Output the [x, y] coordinate of the center of the cell containing the given text.  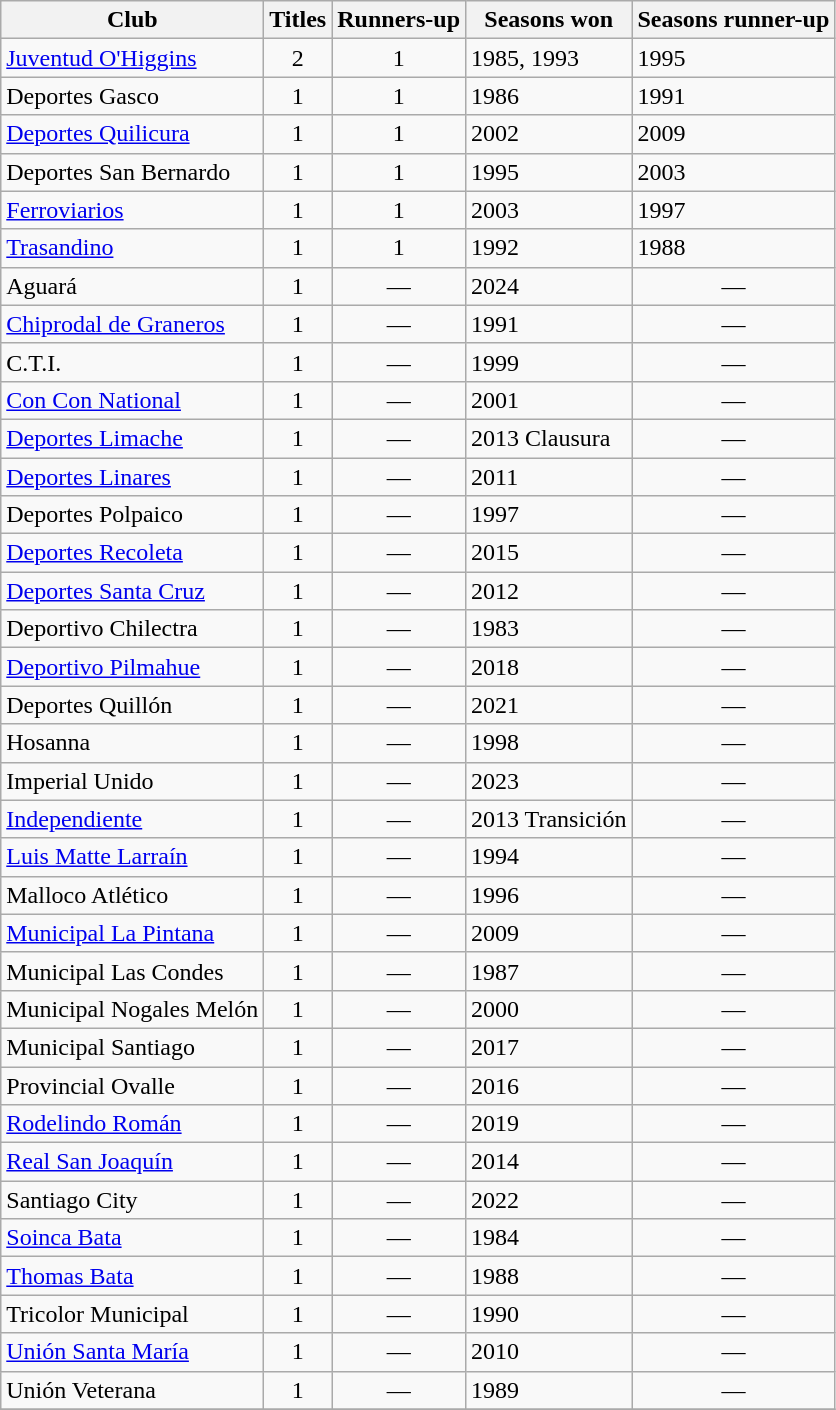
Municipal La Pintana [132, 933]
2014 [549, 1162]
2002 [549, 134]
Deportes Recoleta [132, 553]
2018 [549, 667]
Titles [298, 20]
Con Con National [132, 400]
1994 [549, 857]
Deportivo Chilectra [132, 629]
2016 [549, 1085]
1998 [549, 743]
Juventud O'Higgins [132, 58]
2000 [549, 1009]
2022 [549, 1200]
Soinca Bata [132, 1238]
Provincial Ovalle [132, 1085]
Deportes Gasco [132, 96]
Municipal Nogales Melón [132, 1009]
1983 [549, 629]
Santiago City [132, 1200]
2012 [549, 591]
Chiprodal de Graneros [132, 324]
1999 [549, 362]
Hosanna [132, 743]
Independiente [132, 819]
Imperial Unido [132, 781]
Municipal Las Condes [132, 971]
2001 [549, 400]
2013 Transición [549, 819]
1985, 1993 [549, 58]
Luis Matte Larraín [132, 857]
2023 [549, 781]
2024 [549, 286]
Deportivo Pilmahue [132, 667]
Deportes Quilicura [132, 134]
2011 [549, 477]
Seasons runner-up [734, 20]
Deportes Limache [132, 438]
2019 [549, 1124]
1996 [549, 895]
Ferroviarios [132, 210]
Tricolor Municipal [132, 1314]
2010 [549, 1352]
Rodelindo Román [132, 1124]
Aguará [132, 286]
2013 Clausura [549, 438]
Trasandino [132, 248]
Real San Joaquín [132, 1162]
Runners-up [399, 20]
Deportes Linares [132, 477]
1989 [549, 1390]
C.T.I. [132, 362]
Deportes San Bernardo [132, 172]
1984 [549, 1238]
1987 [549, 971]
2021 [549, 705]
1992 [549, 248]
Municipal Santiago [132, 1047]
2017 [549, 1047]
1990 [549, 1314]
2015 [549, 553]
Thomas Bata [132, 1276]
Unión Veterana [132, 1390]
Malloco Atlético [132, 895]
1986 [549, 96]
Deportes Santa Cruz [132, 591]
Deportes Polpaico [132, 515]
Club [132, 20]
Seasons won [549, 20]
Deportes Quillón [132, 705]
Unión Santa María [132, 1352]
2 [298, 58]
